Identify which cell holds the provided text, then report its (X, Y) central coordinate. 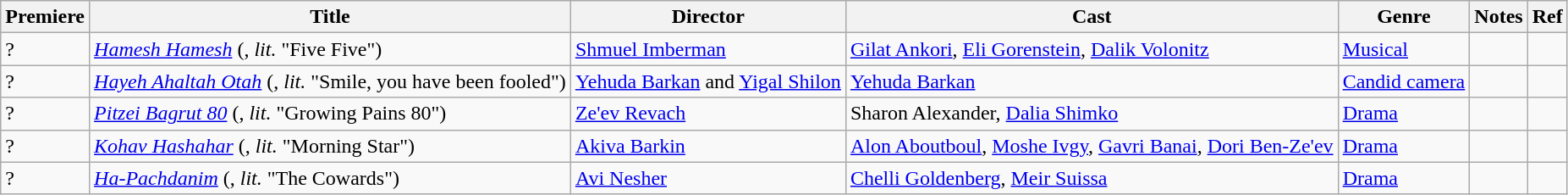
Yehuda Barkan and Yigal Shilon (707, 81)
Yehuda Barkan (1092, 81)
Gilat Ankori, Eli Gorenstein, Dalik Volonitz (1092, 49)
Title (330, 17)
Candid camera (1404, 81)
Premiere (46, 17)
Pitzei Bagrut 80 (, lit. "Growing Pains 80") (330, 114)
Akiva Barkin (707, 146)
Chelli Goldenberg, Meir Suissa (1092, 178)
Hayeh Ahaltah Otah (, lit. "Smile, you have been fooled") (330, 81)
Ze'ev Revach (707, 114)
Notes (1499, 17)
Shmuel Imberman (707, 49)
Kohav Hashahar (, lit. "Morning Star") (330, 146)
Avi Nesher (707, 178)
Cast (1092, 17)
Hamesh Hamesh (, lit. "Five Five") (330, 49)
Director (707, 17)
Ref (1547, 17)
Musical (1404, 49)
Ha-Pachdanim (, lit. "The Cowards") (330, 178)
Sharon Alexander, Dalia Shimko (1092, 114)
Alon Aboutboul, Moshe Ivgy, Gavri Banai, Dori Ben-Ze'ev (1092, 146)
Genre (1404, 17)
